Scan for the cell matching the given text and deliver its [X, Y] coordinate at center. 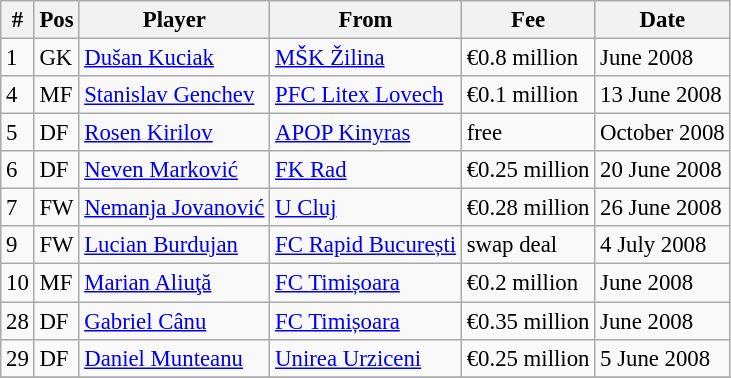
Stanislav Genchev [174, 95]
FK Rad [366, 170]
From [366, 20]
free [528, 133]
€0.1 million [528, 95]
6 [18, 170]
October 2008 [662, 133]
9 [18, 245]
Player [174, 20]
1 [18, 58]
€0.2 million [528, 283]
20 June 2008 [662, 170]
Daniel Munteanu [174, 358]
7 [18, 208]
Rosen Kirilov [174, 133]
26 June 2008 [662, 208]
5 [18, 133]
Pos [56, 20]
GK [56, 58]
MŠK Žilina [366, 58]
PFC Litex Lovech [366, 95]
29 [18, 358]
€0.28 million [528, 208]
4 July 2008 [662, 245]
Fee [528, 20]
€0.35 million [528, 321]
FC Rapid București [366, 245]
Unirea Urziceni [366, 358]
10 [18, 283]
28 [18, 321]
Date [662, 20]
4 [18, 95]
U Cluj [366, 208]
Nemanja Jovanović [174, 208]
Dušan Kuciak [174, 58]
€0.8 million [528, 58]
Gabriel Cânu [174, 321]
Neven Marković [174, 170]
Lucian Burdujan [174, 245]
# [18, 20]
APOP Kinyras [366, 133]
13 June 2008 [662, 95]
5 June 2008 [662, 358]
Marian Aliuţă [174, 283]
swap deal [528, 245]
